Determine the [x, y] coordinate at the center of the cell enclosing the given text.  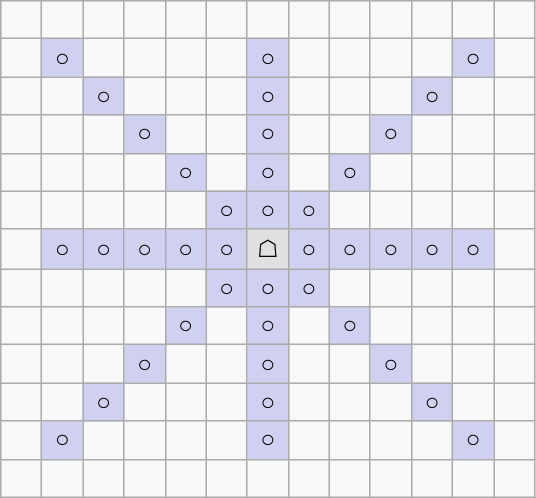
☖ [268, 249]
